Search for the cell housing the specified text and yield its (x, y) center coordinate. 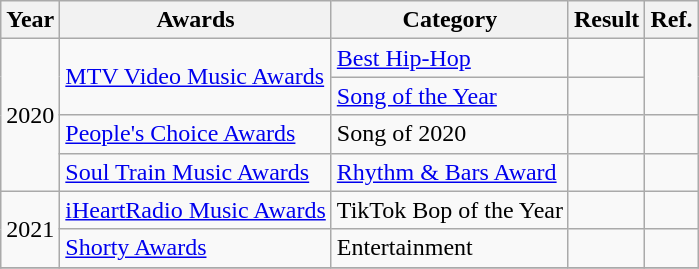
2021 (30, 229)
Category (450, 20)
People's Choice Awards (196, 134)
iHeartRadio Music Awards (196, 210)
Ref. (672, 20)
Result (606, 20)
2020 (30, 115)
Awards (196, 20)
Year (30, 20)
Soul Train Music Awards (196, 172)
Shorty Awards (196, 248)
Rhythm & Bars Award (450, 172)
Best Hip-Hop (450, 58)
Entertainment (450, 248)
Song of 2020 (450, 134)
MTV Video Music Awards (196, 77)
TikTok Bop of the Year (450, 210)
Song of the Year (450, 96)
